Extract the [X, Y] coordinate from the center of the cell holding the provided text.  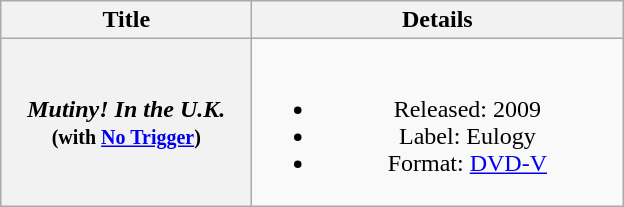
Released: 2009Label: EulogyFormat: DVD-V [438, 122]
Mutiny! In the U.K.(with No Trigger) [126, 122]
Details [438, 20]
Title [126, 20]
